For the text-containing cell, return its midpoint in (x, y) coordinate format. 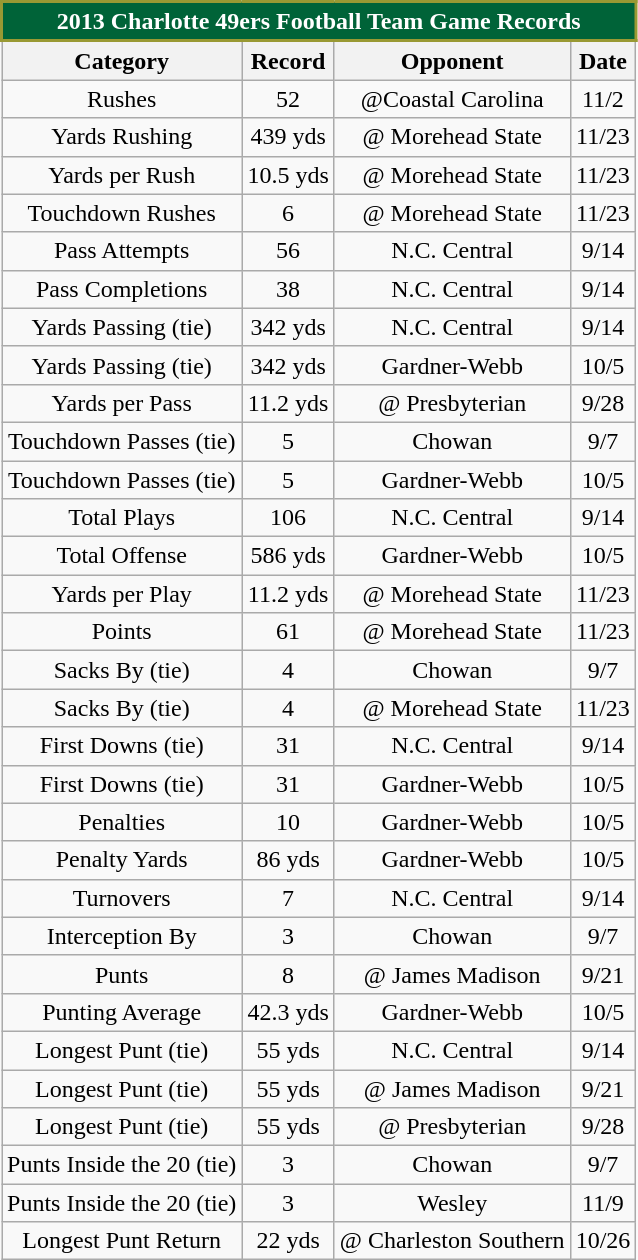
52 (288, 99)
Yards Rushing (122, 137)
38 (288, 289)
6 (288, 213)
Penalty Yards (122, 860)
Points (122, 632)
Yards per Play (122, 594)
@ Charleston Southern (452, 1241)
Record (288, 60)
106 (288, 518)
2013 Charlotte 49ers Football Team Game Records (319, 22)
439 yds (288, 137)
586 yds (288, 556)
Penalties (122, 822)
42.3 yds (288, 1012)
7 (288, 898)
Rushes (122, 99)
Yards per Rush (122, 175)
56 (288, 251)
10 (288, 822)
10/26 (603, 1241)
Touchdown Rushes (122, 213)
11/2 (603, 99)
Pass Completions (122, 289)
Turnovers (122, 898)
8 (288, 974)
11/9 (603, 1203)
Wesley (452, 1203)
10.5 yds (288, 175)
22 yds (288, 1241)
Total Offense (122, 556)
86 yds (288, 860)
Yards per Pass (122, 403)
Category (122, 60)
Pass Attempts (122, 251)
Total Plays (122, 518)
@Coastal Carolina (452, 99)
Interception By (122, 936)
61 (288, 632)
Opponent (452, 60)
Punts (122, 974)
Punting Average (122, 1012)
Longest Punt Return (122, 1241)
Date (603, 60)
